Scan for the cell matching the given text and deliver its (X, Y) coordinate at center. 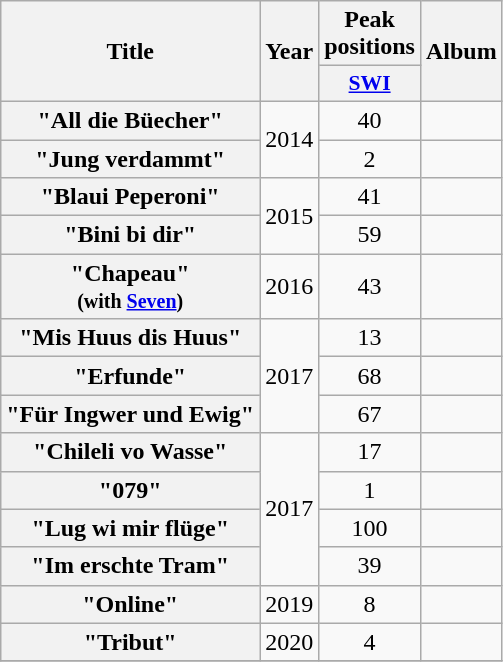
Year (290, 52)
Peak positions (370, 34)
100 (370, 528)
"Chileli vo Wasse" (130, 452)
"Für Ingwer und Ewig" (130, 414)
67 (370, 414)
2015 (290, 216)
SWI (370, 84)
4 (370, 642)
2014 (290, 139)
"Chapeau" (with Seven) (130, 286)
2019 (290, 604)
Title (130, 52)
68 (370, 376)
8 (370, 604)
"Online" (130, 604)
2 (370, 159)
40 (370, 120)
"Jung verdammt" (130, 159)
"Lug wi mir flüge" (130, 528)
"Tribut" (130, 642)
Album (461, 52)
13 (370, 338)
2016 (290, 286)
39 (370, 566)
"Mis Huus dis Huus" (130, 338)
"Blaui Peperoni" (130, 197)
43 (370, 286)
41 (370, 197)
1 (370, 490)
"All die Büecher" (130, 120)
17 (370, 452)
59 (370, 235)
"Im erschte Tram" (130, 566)
"Bini bi dir" (130, 235)
"Erfunde" (130, 376)
2020 (290, 642)
"079" (130, 490)
